Extract the (x, y) coordinate from the center of the cell holding the provided text.  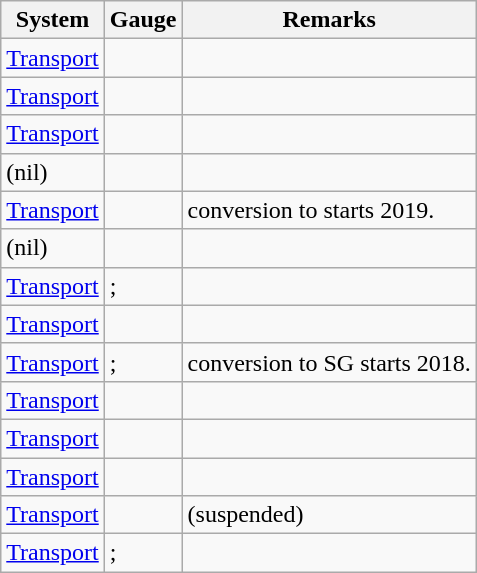
Gauge (143, 20)
System (53, 20)
(suspended) (329, 515)
Remarks (329, 20)
conversion to starts 2019. (329, 210)
conversion to SG starts 2018. (329, 362)
